Detect which cell encompasses the target text, then output its (x, y) center coordinate. 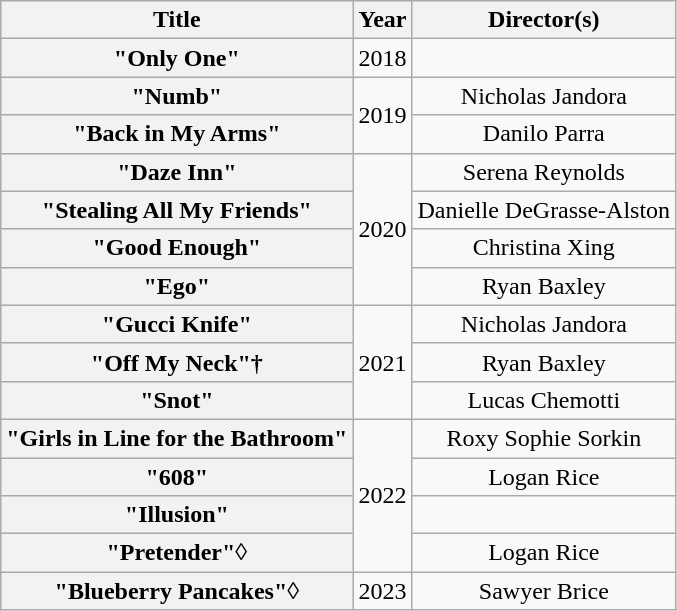
Danilo Parra (544, 134)
"Off My Neck"† (177, 362)
2018 (382, 58)
"Gucci Knife" (177, 324)
"Back in My Arms" (177, 134)
2020 (382, 229)
Serena Reynolds (544, 172)
Director(s) (544, 20)
"Stealing All My Friends" (177, 210)
Roxy Sophie Sorkin (544, 438)
"Girls in Line for the Bathroom" (177, 438)
2019 (382, 115)
"Pretender"◊ (177, 553)
Title (177, 20)
"Ego" (177, 286)
2023 (382, 591)
"Numb" (177, 96)
"Illusion" (177, 515)
"Blueberry Pancakes"◊ (177, 591)
"Snot" (177, 400)
Christina Xing (544, 248)
Sawyer Brice (544, 591)
"Only One" (177, 58)
"Good Enough" (177, 248)
Lucas Chemotti (544, 400)
"Daze Inn" (177, 172)
Year (382, 20)
"608" (177, 477)
2022 (382, 495)
Danielle DeGrasse-Alston (544, 210)
2021 (382, 362)
